Identify which cell holds the provided text, then report its [X, Y] central coordinate. 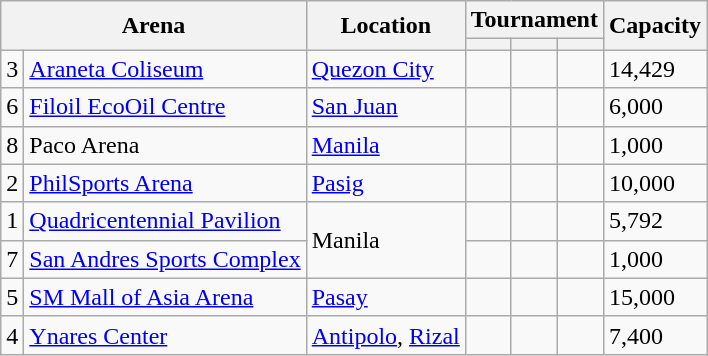
3 [12, 69]
Arena [154, 26]
PhilSports Arena [165, 183]
Pasay [386, 297]
2 [12, 183]
10,000 [654, 183]
14,429 [654, 69]
San Andres Sports Complex [165, 259]
Quadricentennial Pavilion [165, 221]
SM Mall of Asia Arena [165, 297]
Capacity [654, 26]
Pasig [386, 183]
4 [12, 335]
Antipolo, Rizal [386, 335]
Filoil EcoOil Centre [165, 107]
7,400 [654, 335]
8 [12, 145]
7 [12, 259]
Ynares Center [165, 335]
6 [12, 107]
San Juan [386, 107]
5,792 [654, 221]
Araneta Coliseum [165, 69]
5 [12, 297]
Location [386, 26]
Tournament [534, 20]
1 [12, 221]
15,000 [654, 297]
6,000 [654, 107]
Paco Arena [165, 145]
Quezon City [386, 69]
